Locate the cell with the specified text and output its (X, Y) center coordinate. 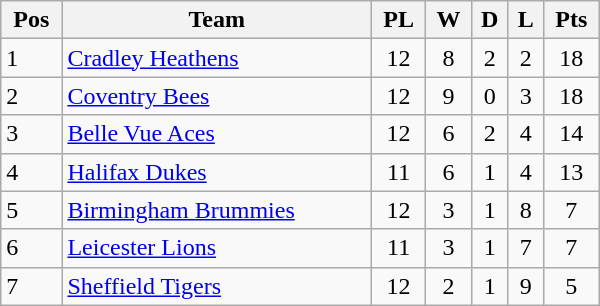
Pts (571, 20)
Leicester Lions (217, 248)
Belle Vue Aces (217, 134)
Pos (32, 20)
13 (571, 172)
L (526, 20)
Team (217, 20)
Coventry Bees (217, 96)
Birmingham Brummies (217, 210)
W (449, 20)
Cradley Heathens (217, 58)
PL (398, 20)
Sheffield Tigers (217, 286)
14 (571, 134)
Halifax Dukes (217, 172)
D (490, 20)
0 (490, 96)
